Output the (X, Y) coordinate of the center of the cell containing the given text.  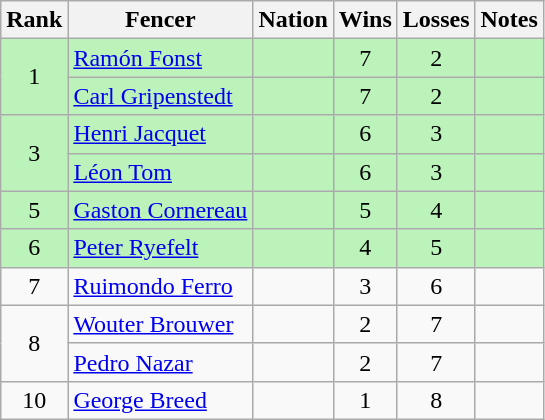
Ramón Fonst (160, 58)
Notes (509, 20)
Nation (293, 20)
Carl Gripenstedt (160, 96)
10 (34, 400)
Fencer (160, 20)
Henri Jacquet (160, 134)
Wouter Brouwer (160, 324)
Gaston Cornereau (160, 210)
Léon Tom (160, 172)
George Breed (160, 400)
Wins (365, 20)
Peter Ryefelt (160, 248)
Pedro Nazar (160, 362)
Rank (34, 20)
Ruimondo Ferro (160, 286)
Losses (436, 20)
